Capture the cell that displays the provided text and extract its (x, y) central coordinate. 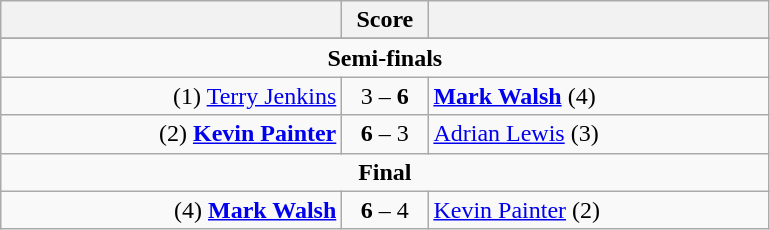
Adrian Lewis (3) (598, 134)
Score (385, 20)
6 – 4 (385, 210)
(2) Kevin Painter (172, 134)
Mark Walsh (4) (598, 96)
6 – 3 (385, 134)
(1) Terry Jenkins (172, 96)
Kevin Painter (2) (598, 210)
3 – 6 (385, 96)
(4) Mark Walsh (172, 210)
Semi-finals (385, 58)
Final (385, 172)
